Capture the cell that displays the provided text and extract its [x, y] central coordinate. 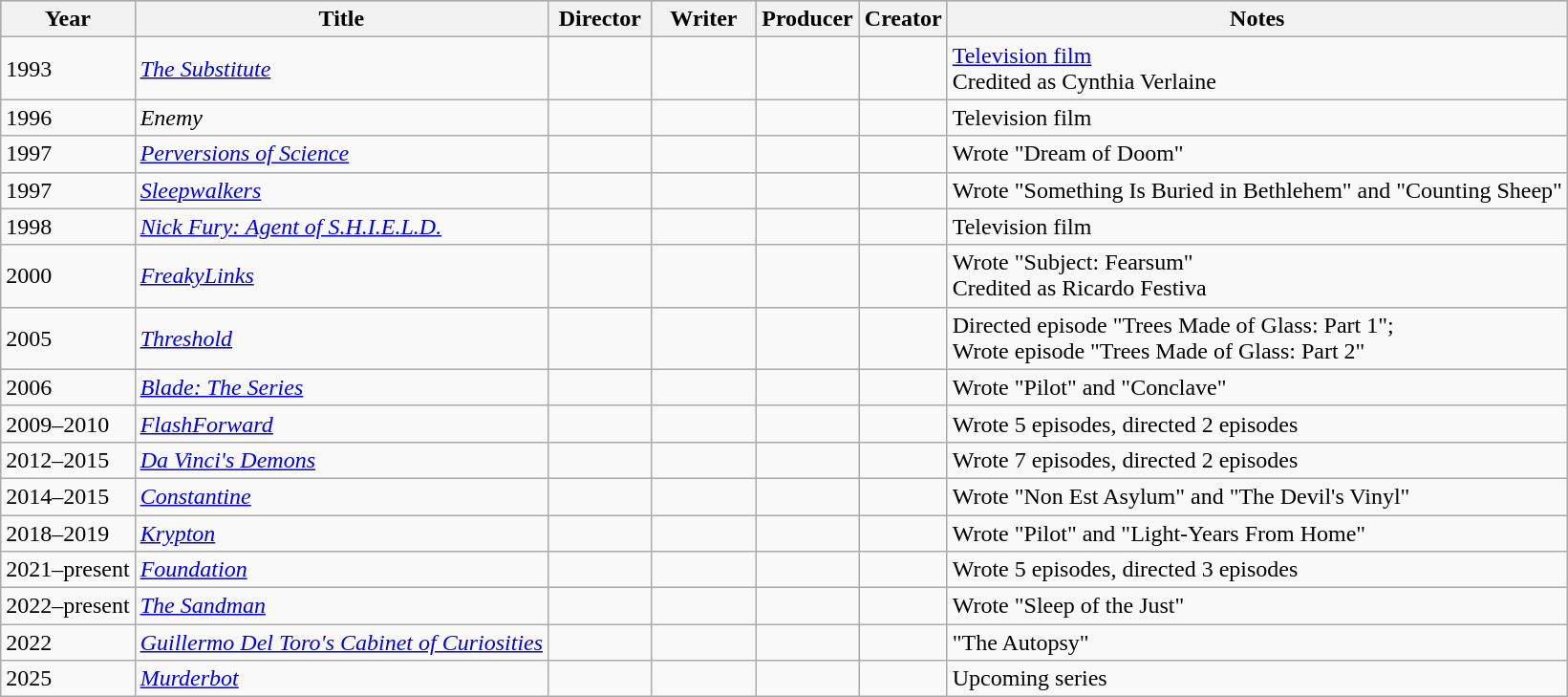
Murderbot [341, 679]
2012–2015 [68, 460]
Director [600, 19]
Wrote 7 episodes, directed 2 episodes [1257, 460]
FlashForward [341, 424]
Perversions of Science [341, 154]
Producer [808, 19]
2014–2015 [68, 496]
Wrote 5 episodes, directed 3 episodes [1257, 570]
Upcoming series [1257, 679]
Writer [703, 19]
Constantine [341, 496]
Foundation [341, 570]
Wrote "Subject: Fearsum"Credited as Ricardo Festiva [1257, 275]
Year [68, 19]
Da Vinci's Demons [341, 460]
2022 [68, 643]
Threshold [341, 338]
Wrote "Pilot" and "Light-Years From Home" [1257, 533]
Wrote "Something Is Buried in Bethlehem" and "Counting Sheep" [1257, 190]
The Sandman [341, 606]
Wrote "Pilot" and "Conclave" [1257, 387]
Creator [903, 19]
Wrote 5 episodes, directed 2 episodes [1257, 424]
Title [341, 19]
The Substitute [341, 69]
Wrote "Dream of Doom" [1257, 154]
Enemy [341, 118]
2005 [68, 338]
Krypton [341, 533]
2025 [68, 679]
Sleepwalkers [341, 190]
2022–present [68, 606]
1998 [68, 227]
FreakyLinks [341, 275]
Directed episode "Trees Made of Glass: Part 1";Wrote episode "Trees Made of Glass: Part 2" [1257, 338]
Notes [1257, 19]
Wrote "Sleep of the Just" [1257, 606]
1993 [68, 69]
"The Autopsy" [1257, 643]
Wrote "Non Est Asylum" and "The Devil's Vinyl" [1257, 496]
2009–2010 [68, 424]
2021–present [68, 570]
2006 [68, 387]
2000 [68, 275]
Blade: The Series [341, 387]
1996 [68, 118]
Television filmCredited as Cynthia Verlaine [1257, 69]
Nick Fury: Agent of S.H.I.E.L.D. [341, 227]
2018–2019 [68, 533]
Guillermo Del Toro's Cabinet of Curiosities [341, 643]
